For the text-containing cell, return its midpoint in [X, Y] coordinate format. 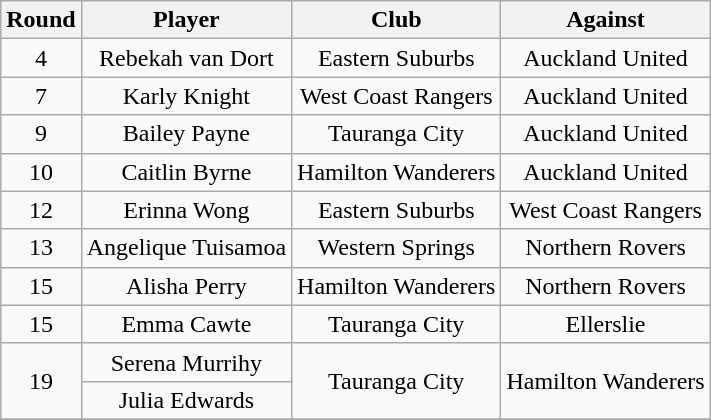
Caitlin Byrne [186, 172]
Julia Edwards [186, 400]
Ellerslie [606, 324]
4 [41, 58]
Round [41, 20]
13 [41, 248]
7 [41, 96]
Club [396, 20]
Serena Murrihy [186, 362]
19 [41, 381]
Against [606, 20]
Bailey Payne [186, 134]
Emma Cawte [186, 324]
Karly Knight [186, 96]
Erinna Wong [186, 210]
Rebekah van Dort [186, 58]
Player [186, 20]
Western Springs [396, 248]
10 [41, 172]
12 [41, 210]
9 [41, 134]
Angelique Tuisamoa [186, 248]
Alisha Perry [186, 286]
